Scan for the cell matching the given text and deliver its (X, Y) coordinate at center. 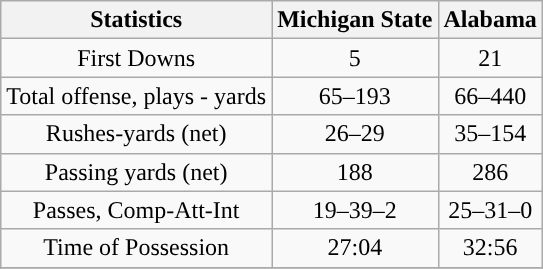
5 (355, 58)
Total offense, plays - yards (136, 96)
188 (355, 172)
19–39–2 (355, 210)
286 (490, 172)
Rushes-yards (net) (136, 134)
26–29 (355, 134)
32:56 (490, 248)
66–440 (490, 96)
First Downs (136, 58)
27:04 (355, 248)
Alabama (490, 20)
Michigan State (355, 20)
Statistics (136, 20)
21 (490, 58)
Passing yards (net) (136, 172)
25–31–0 (490, 210)
65–193 (355, 96)
35–154 (490, 134)
Passes, Comp-Att-Int (136, 210)
Time of Possession (136, 248)
